Determine the (x, y) coordinate at the center of the cell enclosing the given text.  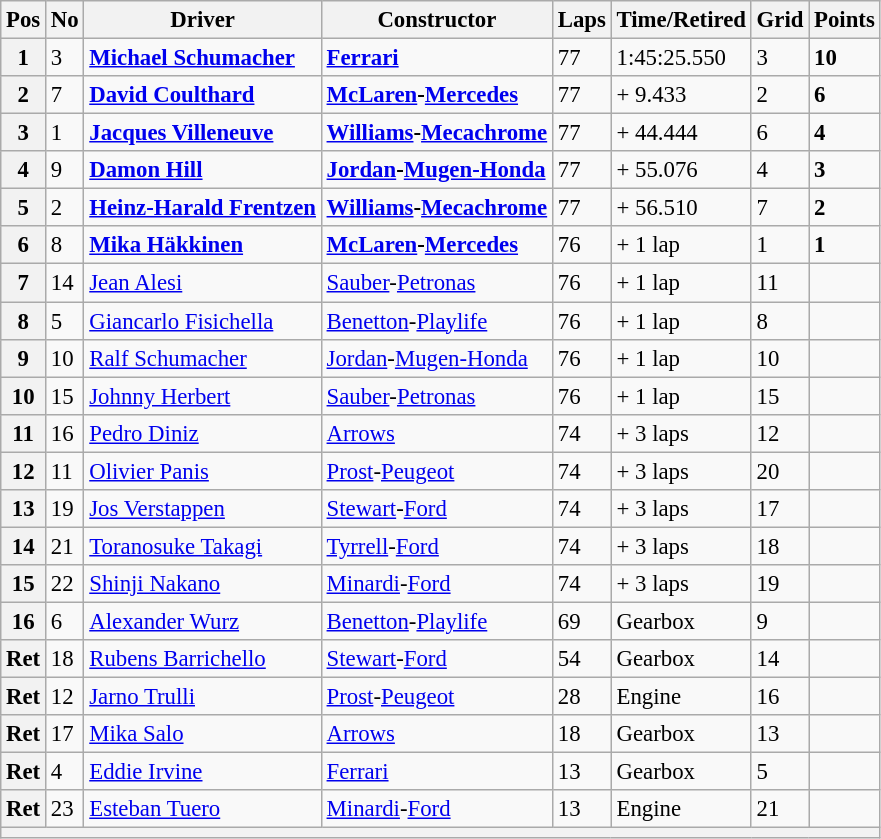
Pos (24, 20)
+ 44.444 (681, 133)
Jean Alesi (202, 283)
+ 55.076 (681, 170)
Esteban Tuero (202, 809)
Jacques Villeneuve (202, 133)
David Coulthard (202, 95)
Alexander Wurz (202, 621)
1:45:25.550 (681, 58)
Damon Hill (202, 170)
Ralf Schumacher (202, 358)
22 (65, 584)
Giancarlo Fisichella (202, 321)
Michael Schumacher (202, 58)
Eddie Irvine (202, 772)
Jarno Trulli (202, 697)
Johnny Herbert (202, 396)
Shinji Nakano (202, 584)
+ 9.433 (681, 95)
28 (582, 697)
Pedro Diniz (202, 433)
Grid (780, 20)
Time/Retired (681, 20)
Jos Verstappen (202, 509)
Toranosuke Takagi (202, 546)
69 (582, 621)
Mika Salo (202, 734)
Constructor (436, 20)
Heinz-Harald Frentzen (202, 208)
No (65, 20)
23 (65, 809)
20 (780, 471)
Tyrrell-Ford (436, 546)
Laps (582, 20)
Mika Häkkinen (202, 245)
54 (582, 659)
Olivier Panis (202, 471)
+ 56.510 (681, 208)
Rubens Barrichello (202, 659)
Points (844, 20)
Driver (202, 20)
